From the cell containing the given text, extract its center point as [X, Y] coordinate. 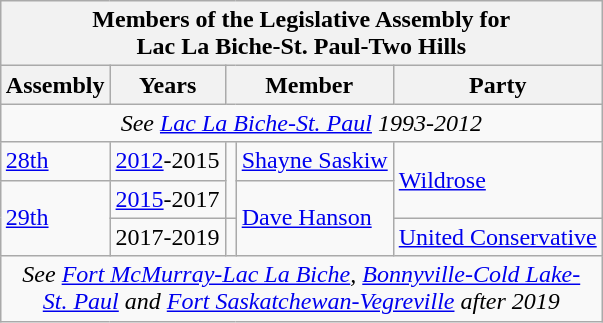
Shayne Saskiw [314, 161]
Party [498, 85]
2017-2019 [168, 237]
29th [55, 218]
United Conservative [498, 237]
Member [309, 85]
2012-2015 [168, 161]
2015-2017 [168, 199]
See Fort McMurray-Lac La Biche, Bonnyville-Cold Lake-St. Paul and Fort Saskatchewan-Vegreville after 2019 [301, 288]
Dave Hanson [314, 218]
Members of the Legislative Assembly forLac La Biche-St. Paul-Two Hills [301, 34]
Assembly [55, 85]
See Lac La Biche-St. Paul 1993-2012 [301, 123]
Years [168, 85]
28th [55, 161]
Wildrose [498, 180]
